Detect which cell encompasses the target text, then output its [X, Y] center coordinate. 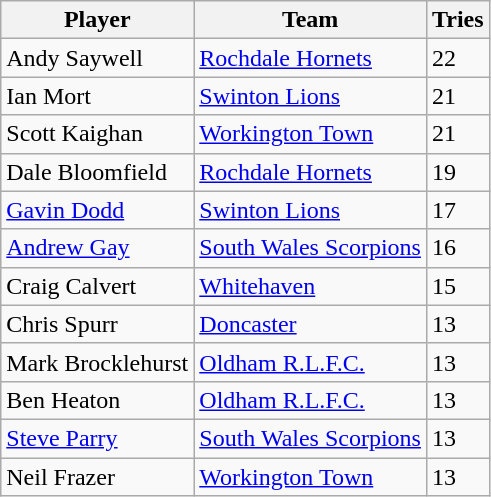
Whitehaven [310, 286]
15 [458, 286]
Steve Parry [98, 438]
17 [458, 210]
19 [458, 172]
16 [458, 248]
Ian Mort [98, 96]
Team [310, 20]
Andy Saywell [98, 58]
Chris Spurr [98, 324]
Dale Bloomfield [98, 172]
Mark Brocklehurst [98, 362]
Tries [458, 20]
Gavin Dodd [98, 210]
Ben Heaton [98, 400]
Player [98, 20]
Neil Frazer [98, 477]
22 [458, 58]
Doncaster [310, 324]
Craig Calvert [98, 286]
Scott Kaighan [98, 134]
Andrew Gay [98, 248]
